Output the [X, Y] coordinate of the center of the cell containing the given text.  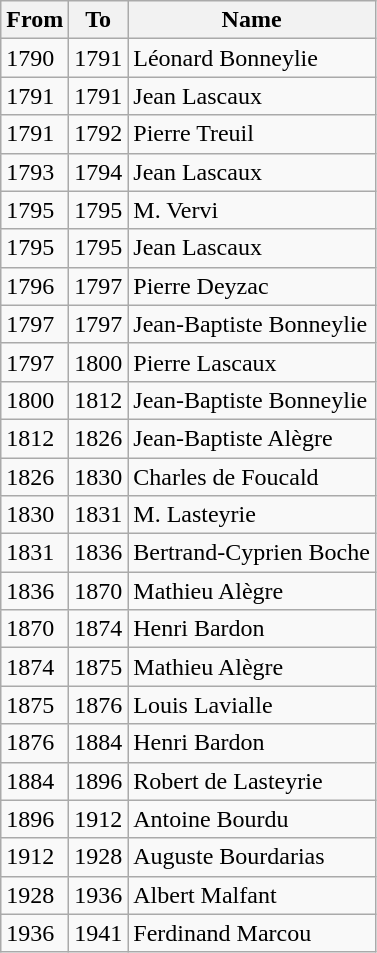
Antoine Bourdu [252, 819]
1790 [35, 58]
1794 [98, 172]
Charles de Foucald [252, 477]
To [98, 20]
Albert Malfant [252, 895]
Jean-Baptiste Alègre [252, 438]
Pierre Treuil [252, 134]
M. Vervi [252, 210]
Bertrand-Cyprien Boche [252, 553]
1793 [35, 172]
Léonard Bonneylie [252, 58]
Auguste Bourdarias [252, 857]
1792 [98, 134]
1796 [35, 286]
Name [252, 20]
Louis Lavialle [252, 705]
Pierre Deyzac [252, 286]
Pierre Lascaux [252, 362]
1941 [98, 933]
From [35, 20]
Robert de Lasteyrie [252, 781]
M. Lasteyrie [252, 515]
Ferdinand Marcou [252, 933]
